Scan for the cell matching the given text and deliver its [x, y] coordinate at center. 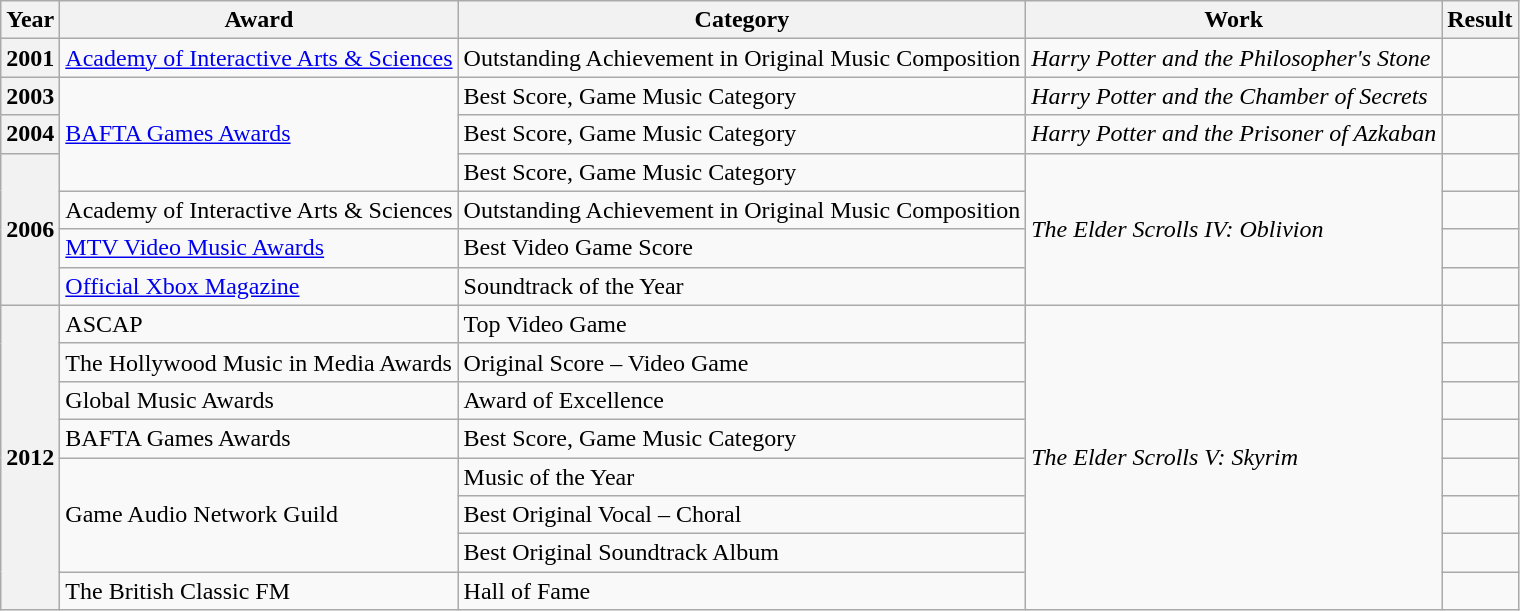
Music of the Year [742, 477]
Best Original Soundtrack Album [742, 553]
The British Classic FM [259, 591]
Harry Potter and the Philosopher's Stone [1234, 58]
Global Music Awards [259, 400]
Category [742, 20]
Original Score – Video Game [742, 362]
2003 [30, 96]
The Elder Scrolls V: Skyrim [1234, 457]
Harry Potter and the Chamber of Secrets [1234, 96]
2006 [30, 229]
The Elder Scrolls IV: Oblivion [1234, 229]
Year [30, 20]
Best Original Vocal – Choral [742, 515]
Soundtrack of the Year [742, 286]
Official Xbox Magazine [259, 286]
Harry Potter and the Prisoner of Azkaban [1234, 134]
Result [1480, 20]
2001 [30, 58]
Best Video Game Score [742, 248]
Top Video Game [742, 324]
2004 [30, 134]
Award of Excellence [742, 400]
The Hollywood Music in Media Awards [259, 362]
MTV Video Music Awards [259, 248]
ASCAP [259, 324]
Game Audio Network Guild [259, 515]
2012 [30, 457]
Hall of Fame [742, 591]
Award [259, 20]
Work [1234, 20]
